From the cell containing the given text, extract its center point as [x, y] coordinate. 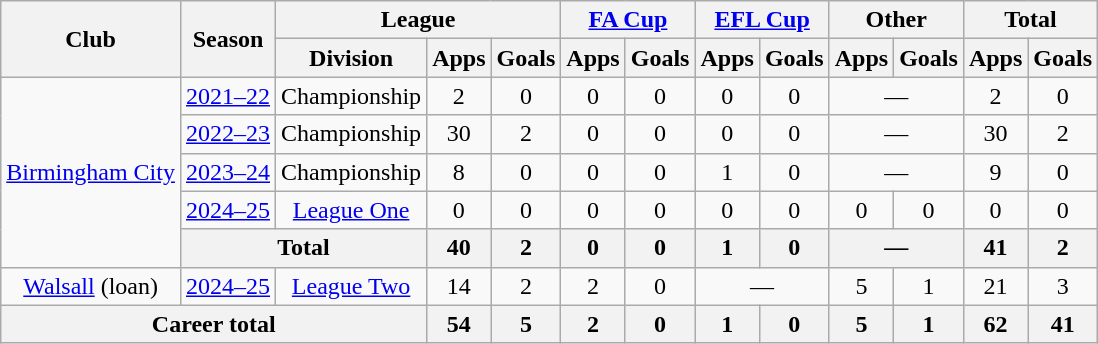
40 [459, 248]
Career total [214, 324]
Club [91, 39]
9 [995, 172]
2022–23 [228, 134]
2023–24 [228, 172]
League One [352, 210]
Division [352, 58]
Other [896, 20]
14 [459, 286]
League [418, 20]
Birmingham City [91, 172]
62 [995, 324]
Walsall (loan) [91, 286]
3 [1063, 286]
2021–22 [228, 96]
Season [228, 39]
8 [459, 172]
EFL Cup [762, 20]
54 [459, 324]
21 [995, 286]
FA Cup [628, 20]
League Two [352, 286]
